For the text-containing cell, return its midpoint in (x, y) coordinate format. 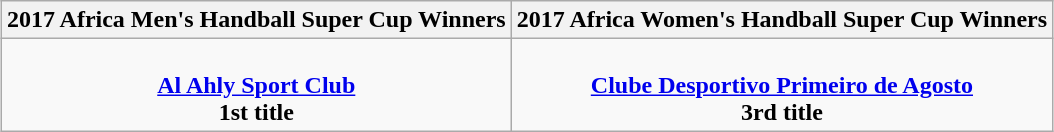
Clube Desportivo Primeiro de Agosto3rd title (782, 85)
2017 Africa Men's Handball Super Cup Winners (256, 20)
2017 Africa Women's Handball Super Cup Winners (782, 20)
Al Ahly Sport Club1st title (256, 85)
